Return (X, Y) of the center of cell containing provided text 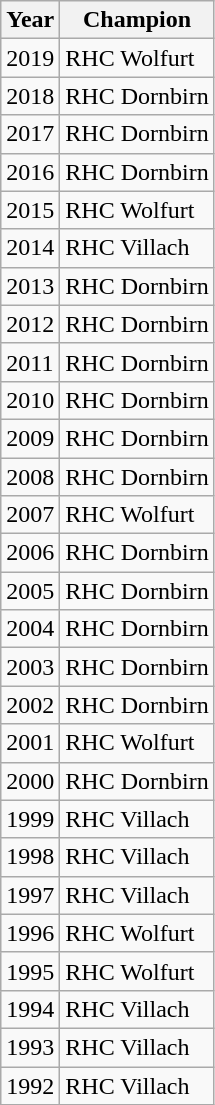
2000 (30, 781)
1993 (30, 1047)
Year (30, 20)
2017 (30, 134)
2018 (30, 96)
2019 (30, 58)
2003 (30, 667)
1994 (30, 1009)
2001 (30, 743)
2014 (30, 248)
1995 (30, 971)
2002 (30, 705)
2006 (30, 553)
1997 (30, 895)
1998 (30, 857)
2013 (30, 286)
1996 (30, 933)
2008 (30, 477)
1999 (30, 819)
2011 (30, 362)
2010 (30, 400)
Champion (137, 20)
2016 (30, 172)
1992 (30, 1085)
2009 (30, 438)
2012 (30, 324)
2005 (30, 591)
2004 (30, 629)
2007 (30, 515)
2015 (30, 210)
